Capture the cell that displays the provided text and extract its (x, y) central coordinate. 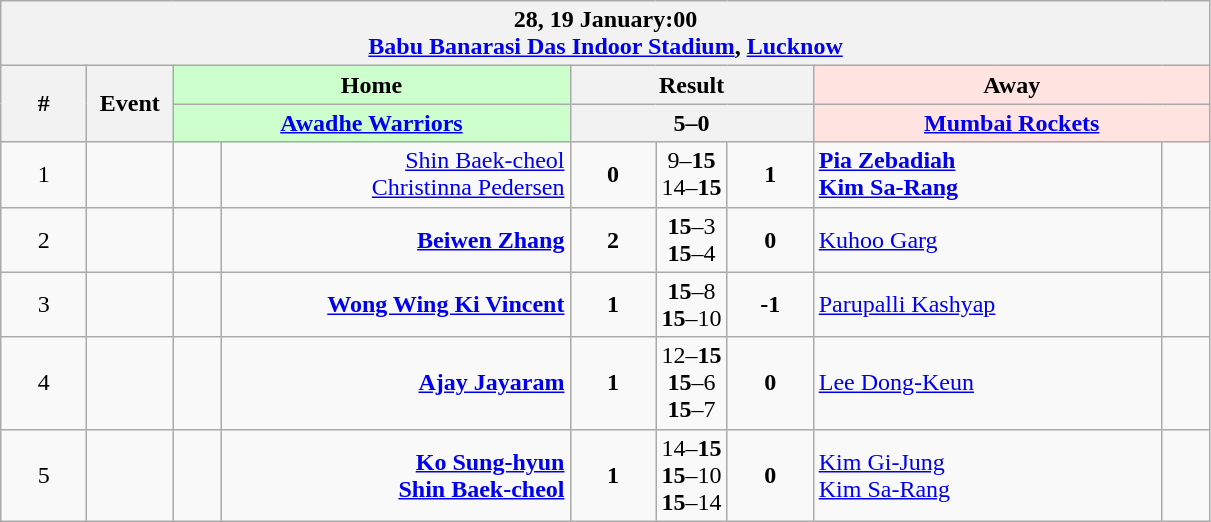
15–815–10 (692, 304)
Beiwen Zhang (396, 240)
12–1515–615–7 (692, 383)
Mumbai Rockets (1012, 123)
# (44, 104)
3 (44, 304)
Awadhe Warriors (372, 123)
28, 19 January:00Babu Banarasi Das Indoor Stadium, Lucknow (606, 34)
Kim Gi-Jung Kim Sa-Rang (988, 475)
Ajay Jayaram (396, 383)
4 (44, 383)
Lee Dong-Keun (988, 383)
Pia Zebadiah Kim Sa-Rang (988, 174)
Home (372, 85)
Shin Baek-cheol Christinna Pedersen (396, 174)
Wong Wing Ki Vincent (396, 304)
Kuhoo Garg (988, 240)
Result (692, 85)
Ko Sung-hyun Shin Baek-cheol (396, 475)
5–0 (692, 123)
15–315–4 (692, 240)
Event (130, 104)
14–1515–1015–14 (692, 475)
-1 (770, 304)
Parupalli Kashyap (988, 304)
5 (44, 475)
Away (1012, 85)
9–1514–15 (692, 174)
